Return the [x, y] coordinate for the center point of the cell that contains the specified text.  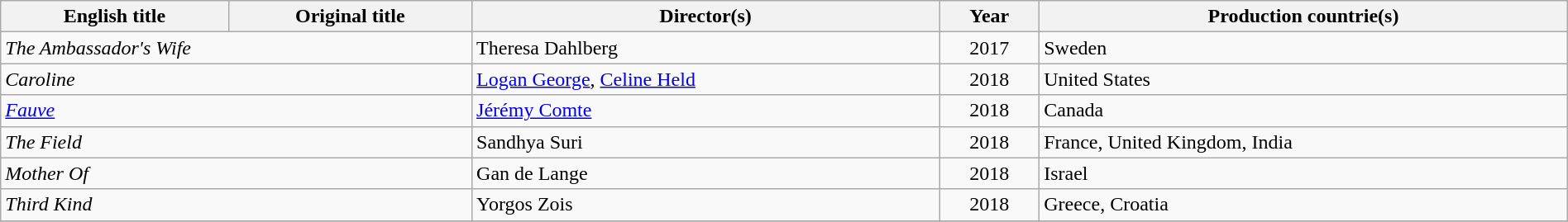
Theresa Dahlberg [706, 48]
Yorgos Zois [706, 205]
Israel [1303, 173]
France, United Kingdom, India [1303, 142]
Logan George, Celine Held [706, 79]
Sweden [1303, 48]
Sandhya Suri [706, 142]
The Ambassador's Wife [237, 48]
Third Kind [237, 205]
2017 [989, 48]
The Field [237, 142]
Original title [350, 17]
Director(s) [706, 17]
Jérémy Comte [706, 111]
Year [989, 17]
Fauve [237, 111]
Greece, Croatia [1303, 205]
Caroline [237, 79]
Canada [1303, 111]
United States [1303, 79]
Production countrie(s) [1303, 17]
English title [114, 17]
Gan de Lange [706, 173]
Mother Of [237, 173]
